For the text-containing cell, return its midpoint in [x, y] coordinate format. 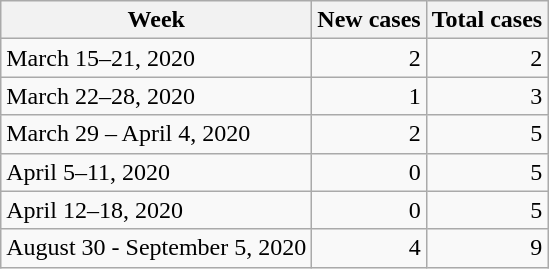
9 [487, 248]
August 30 - September 5, 2020 [156, 248]
New cases [369, 20]
April 12–18, 2020 [156, 210]
March 22–28, 2020 [156, 96]
Week [156, 20]
1 [369, 96]
March 15–21, 2020 [156, 58]
Total cases [487, 20]
3 [487, 96]
March 29 – April 4, 2020 [156, 134]
4 [369, 248]
April 5–11, 2020 [156, 172]
